Extract the [x, y] coordinate from the center of the cell holding the provided text.  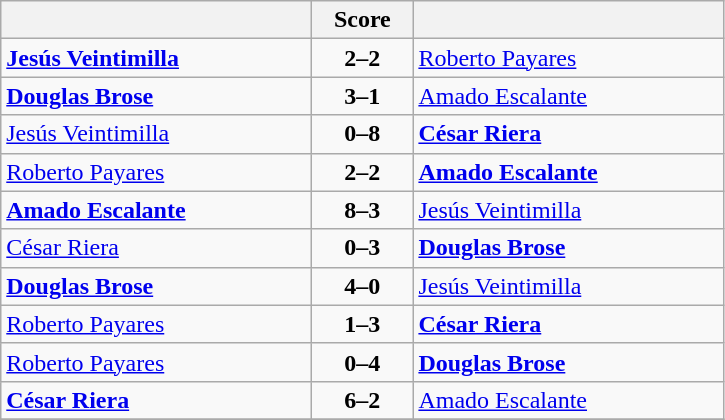
8–3 [362, 210]
3–1 [362, 96]
0–3 [362, 248]
0–8 [362, 134]
6–2 [362, 400]
4–0 [362, 286]
0–4 [362, 362]
1–3 [362, 324]
Score [362, 20]
